Identify which cell holds the provided text, then report its (X, Y) central coordinate. 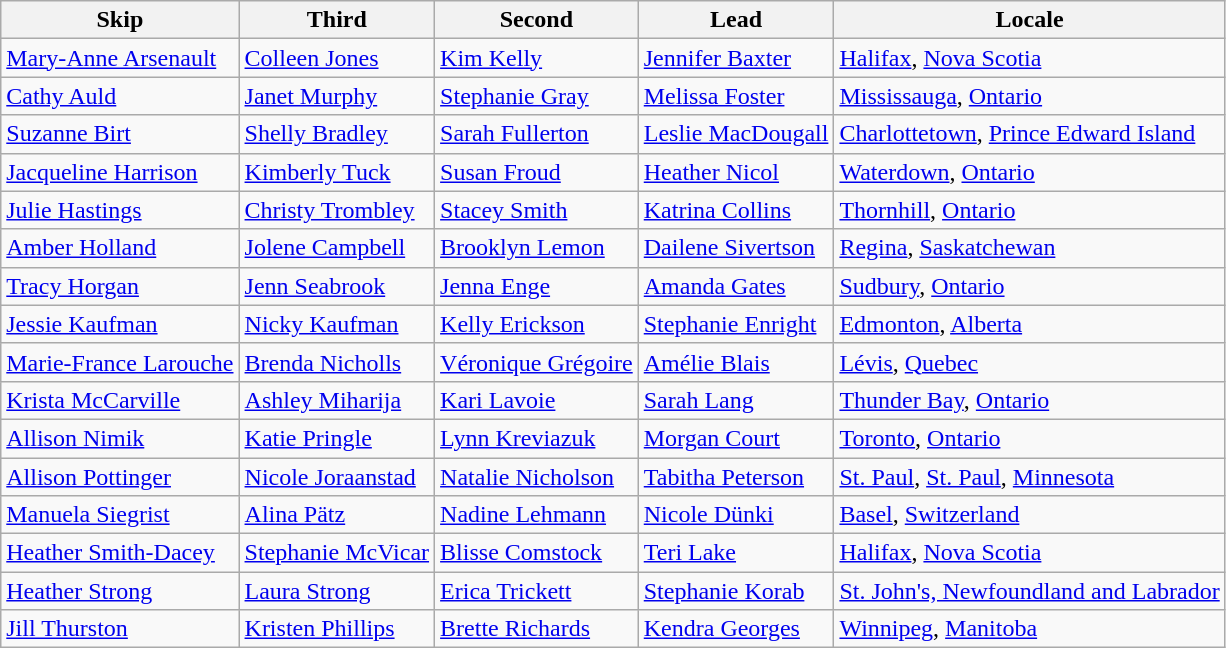
Regina, Saskatchewan (1030, 248)
Kimberly Tuck (337, 172)
Jenn Seabrook (337, 286)
Dailene Sivertson (736, 248)
Tracy Horgan (120, 286)
Tabitha Peterson (736, 477)
Locale (1030, 20)
Kari Lavoie (537, 400)
Katie Pringle (337, 438)
Katrina Collins (736, 210)
Brette Richards (537, 629)
Sarah Lang (736, 400)
Edmonton, Alberta (1030, 324)
Stephanie Enright (736, 324)
Waterdown, Ontario (1030, 172)
Amanda Gates (736, 286)
Ashley Miharija (337, 400)
Basel, Switzerland (1030, 515)
Nadine Lehmann (537, 515)
Jacqueline Harrison (120, 172)
Véronique Grégoire (537, 362)
Stephanie Gray (537, 96)
Jill Thurston (120, 629)
Lynn Kreviazuk (537, 438)
Leslie MacDougall (736, 134)
Laura Strong (337, 591)
St. Paul, St. Paul, Minnesota (1030, 477)
Christy Trombley (337, 210)
Winnipeg, Manitoba (1030, 629)
Susan Froud (537, 172)
Shelly Bradley (337, 134)
Kendra Georges (736, 629)
Kelly Erickson (537, 324)
Nicole Dünki (736, 515)
Suzanne Birt (120, 134)
Melissa Foster (736, 96)
Mary-Anne Arsenault (120, 58)
Stephanie McVicar (337, 553)
Kristen Phillips (337, 629)
Sudbury, Ontario (1030, 286)
Charlottetown, Prince Edward Island (1030, 134)
Nicole Joraanstad (337, 477)
Krista McCarville (120, 400)
Kim Kelly (537, 58)
Allison Pottinger (120, 477)
Colleen Jones (337, 58)
Stacey Smith (537, 210)
Second (537, 20)
Allison Nimik (120, 438)
Lévis, Quebec (1030, 362)
Natalie Nicholson (537, 477)
Amélie Blais (736, 362)
Sarah Fullerton (537, 134)
Brenda Nicholls (337, 362)
Thunder Bay, Ontario (1030, 400)
Toronto, Ontario (1030, 438)
Julie Hastings (120, 210)
Mississauga, Ontario (1030, 96)
Heather Smith-Dacey (120, 553)
Jenna Enge (537, 286)
Alina Pätz (337, 515)
Cathy Auld (120, 96)
Stephanie Korab (736, 591)
Skip (120, 20)
Lead (736, 20)
Janet Murphy (337, 96)
Jessie Kaufman (120, 324)
Amber Holland (120, 248)
Thornhill, Ontario (1030, 210)
Heather Nicol (736, 172)
Nicky Kaufman (337, 324)
Brooklyn Lemon (537, 248)
Jennifer Baxter (736, 58)
Manuela Siegrist (120, 515)
Morgan Court (736, 438)
St. John's, Newfoundland and Labrador (1030, 591)
Teri Lake (736, 553)
Heather Strong (120, 591)
Blisse Comstock (537, 553)
Third (337, 20)
Erica Trickett (537, 591)
Marie-France Larouche (120, 362)
Jolene Campbell (337, 248)
